Identify which cell holds the provided text, then report its (x, y) central coordinate. 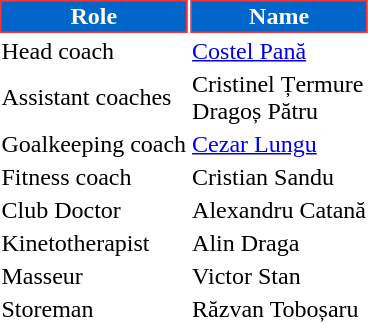
Masseur (94, 276)
Cristinel Țermure Dragoș Pătru (280, 98)
Head coach (94, 51)
Cristian Sandu (280, 177)
Goalkeeping coach (94, 144)
Kinetotherapist (94, 243)
Cezar Lungu (280, 144)
Role (94, 16)
Costel Pană (280, 51)
Fitness coach (94, 177)
Name (280, 16)
Club Doctor (94, 210)
Victor Stan (280, 276)
Alexandru Catană (280, 210)
Assistant coaches (94, 98)
Alin Draga (280, 243)
